Return [X, Y] of the center of cell containing provided text 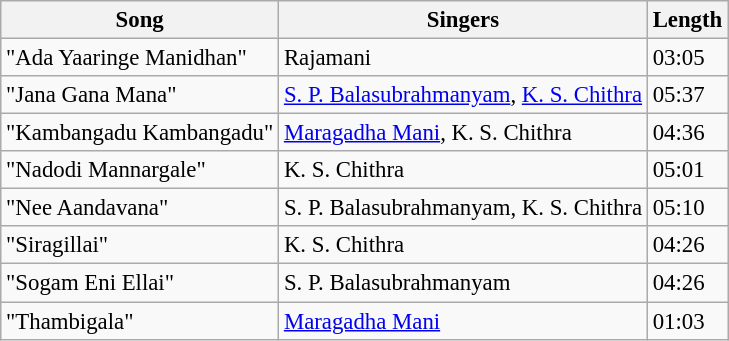
"Nadodi Mannargale" [140, 170]
05:01 [687, 170]
Length [687, 20]
"Thambigala" [140, 321]
Maragadha Mani, K. S. Chithra [464, 133]
"Siragillai" [140, 245]
Rajamani [464, 58]
"Jana Gana Mana" [140, 95]
Song [140, 20]
"Nee Aandavana" [140, 208]
05:10 [687, 208]
01:03 [687, 321]
05:37 [687, 95]
"Kambangadu Kambangadu" [140, 133]
03:05 [687, 58]
Singers [464, 20]
"Ada Yaaringe Manidhan" [140, 58]
"Sogam Eni Ellai" [140, 283]
S. P. Balasubrahmanyam [464, 283]
Maragadha Mani [464, 321]
04:36 [687, 133]
